Extract the [X, Y] coordinate from the center of the cell holding the provided text.  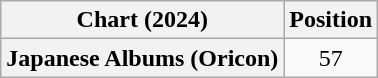
57 [331, 58]
Japanese Albums (Oricon) [142, 58]
Position [331, 20]
Chart (2024) [142, 20]
